Provide the (X, Y) coordinate of the cell's center where the given text is located.  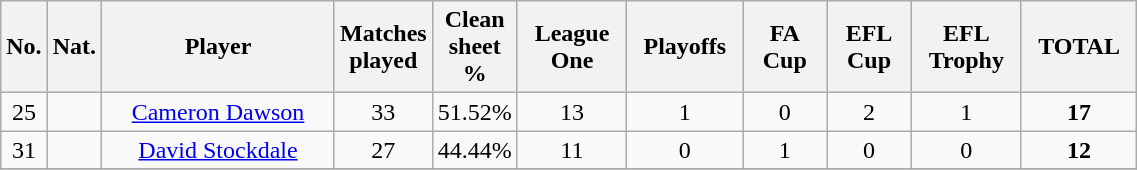
27 (383, 150)
Playoffs (685, 47)
51.52% (474, 112)
TOTAL (1079, 47)
2 (870, 112)
11 (572, 150)
FA Cup (785, 47)
No. (24, 47)
League One (572, 47)
EFL Trophy (966, 47)
13 (572, 112)
17 (1079, 112)
12 (1079, 150)
Clean sheet % (474, 47)
EFL Cup (870, 47)
25 (24, 112)
44.44% (474, 150)
Cameron Dawson (218, 112)
31 (24, 150)
David Stockdale (218, 150)
Player (218, 47)
33 (383, 112)
Matches played (383, 47)
Nat. (74, 47)
